Pinpoint the cell where the given text exists, returning its [X, Y] midpoint coordinate. 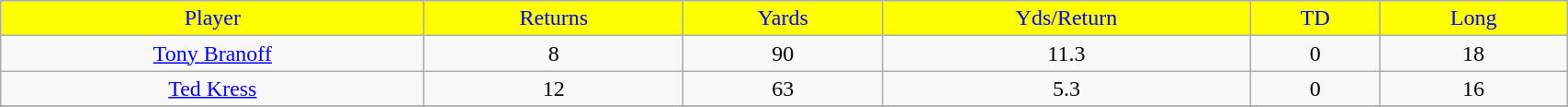
Tony Branoff [213, 53]
Yds/Return [1066, 18]
16 [1473, 89]
Ted Kress [213, 89]
18 [1473, 53]
Yards [783, 18]
8 [554, 53]
5.3 [1066, 89]
Returns [554, 18]
63 [783, 89]
Player [213, 18]
12 [554, 89]
Long [1473, 18]
90 [783, 53]
11.3 [1066, 53]
TD [1315, 18]
